Return (X, Y) of the center of cell containing provided text 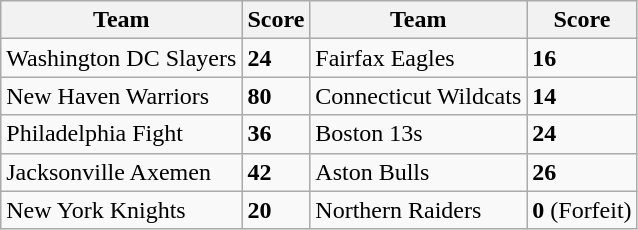
36 (276, 134)
Philadelphia Fight (122, 134)
Fairfax Eagles (418, 58)
New Haven Warriors (122, 96)
New York Knights (122, 210)
Washington DC Slayers (122, 58)
0 (Forfeit) (582, 210)
Boston 13s (418, 134)
20 (276, 210)
14 (582, 96)
Connecticut Wildcats (418, 96)
42 (276, 172)
80 (276, 96)
Northern Raiders (418, 210)
Aston Bulls (418, 172)
16 (582, 58)
26 (582, 172)
Jacksonville Axemen (122, 172)
